Identify which cell holds the provided text, then report its [X, Y] central coordinate. 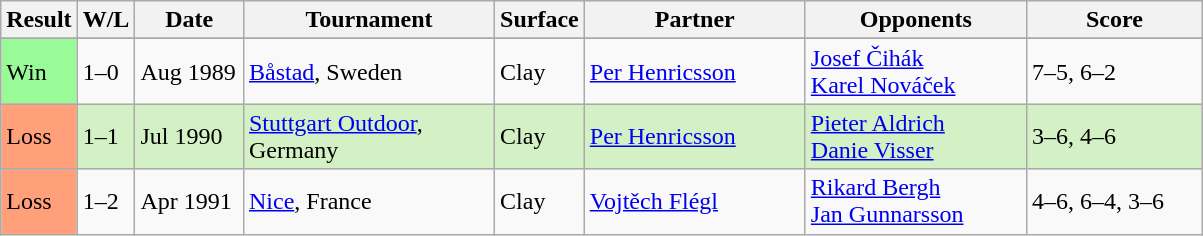
Vojtěch Flégl [694, 202]
Opponents [916, 20]
1–2 [106, 202]
Result [39, 20]
Surface [540, 20]
Score [1114, 20]
Tournament [368, 20]
1–1 [106, 136]
3–6, 4–6 [1114, 136]
Rikard Bergh Jan Gunnarsson [916, 202]
Jul 1990 [190, 136]
Apr 1991 [190, 202]
Båstad, Sweden [368, 72]
Win [39, 72]
4–6, 6–4, 3–6 [1114, 202]
Aug 1989 [190, 72]
1–0 [106, 72]
Pieter Aldrich Danie Visser [916, 136]
Date [190, 20]
7–5, 6–2 [1114, 72]
W/L [106, 20]
Nice, France [368, 202]
Stuttgart Outdoor, Germany [368, 136]
Josef Čihák Karel Nováček [916, 72]
Partner [694, 20]
